Return (x, y) of the center of cell containing provided text 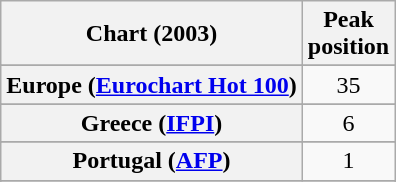
Europe (Eurochart Hot 100) (152, 85)
6 (348, 123)
Portugal (AFP) (152, 161)
35 (348, 85)
Greece (IFPI) (152, 123)
Peakposition (348, 34)
1 (348, 161)
Chart (2003) (152, 34)
